Pinpoint the cell where the given text exists, returning its [x, y] midpoint coordinate. 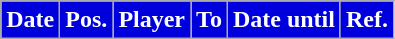
Pos. [86, 20]
Ref. [366, 20]
Player [152, 20]
Date until [284, 20]
To [210, 20]
Date [30, 20]
